Scan for the cell matching the given text and deliver its (x, y) coordinate at center. 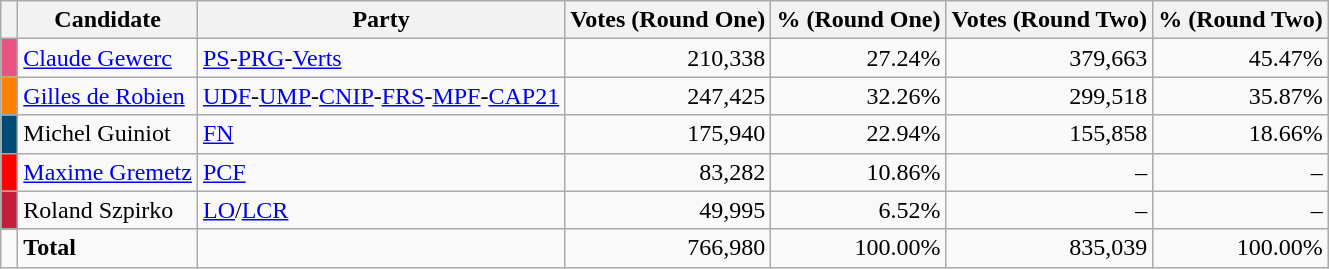
FN (380, 134)
6.52% (858, 210)
% (Round One) (858, 20)
PS-PRG-Verts (380, 58)
% (Round Two) (1241, 20)
Candidate (108, 20)
Total (108, 248)
Roland Szpirko (108, 210)
Claude Gewerc (108, 58)
Party (380, 20)
45.47% (1241, 58)
83,282 (668, 172)
49,995 (668, 210)
UDF-UMP-CNIP-FRS-MPF-CAP21 (380, 96)
175,940 (668, 134)
766,980 (668, 248)
27.24% (858, 58)
835,039 (1050, 248)
10.86% (858, 172)
299,518 (1050, 96)
210,338 (668, 58)
Votes (Round One) (668, 20)
32.26% (858, 96)
Maxime Gremetz (108, 172)
PCF (380, 172)
155,858 (1050, 134)
22.94% (858, 134)
Votes (Round Two) (1050, 20)
247,425 (668, 96)
18.66% (1241, 134)
379,663 (1050, 58)
35.87% (1241, 96)
Michel Guiniot (108, 134)
LO/LCR (380, 210)
Gilles de Robien (108, 96)
